For the text-containing cell, return its midpoint in (X, Y) coordinate format. 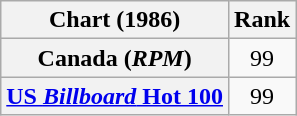
Rank (262, 20)
Canada (RPM) (115, 58)
Chart (1986) (115, 20)
US Billboard Hot 100 (115, 96)
